For the text-containing cell, return its midpoint in (X, Y) coordinate format. 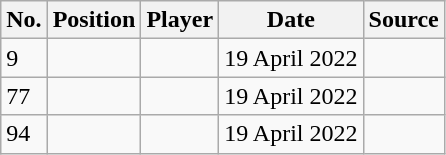
Date (291, 20)
77 (24, 96)
No. (24, 20)
94 (24, 134)
Source (404, 20)
Position (94, 20)
Player (180, 20)
9 (24, 58)
